Search for the cell housing the specified text and yield its [X, Y] center coordinate. 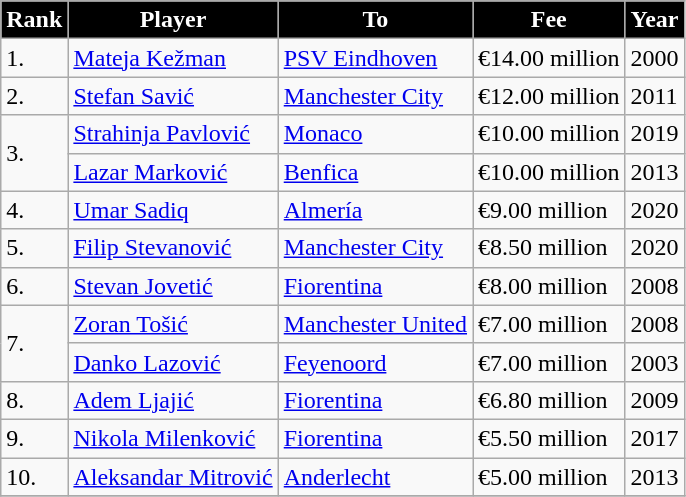
1. [34, 58]
Nikola Milenković [173, 438]
€12.00 million [549, 96]
€14.00 million [549, 58]
Strahinja Pavlović [173, 134]
Rank [34, 20]
6. [34, 286]
4. [34, 210]
Umar Sadiq [173, 210]
Almería [375, 210]
2017 [654, 438]
2011 [654, 96]
2019 [654, 134]
To [375, 20]
Fee [549, 20]
Year [654, 20]
2009 [654, 400]
Danko Lazović [173, 362]
Anderlecht [375, 477]
PSV Eindhoven [375, 58]
€9.00 million [549, 210]
Mateja Kežman [173, 58]
3. [34, 153]
Aleksandar Mitrović [173, 477]
8. [34, 400]
Manchester United [375, 324]
€8.50 million [549, 248]
€5.50 million [549, 438]
€8.00 million [549, 286]
Player [173, 20]
Monaco [375, 134]
Stefan Savić [173, 96]
2000 [654, 58]
9. [34, 438]
Zoran Tošić [173, 324]
Adem Ljajić [173, 400]
Benfica [375, 172]
2003 [654, 362]
Lazar Marković [173, 172]
7. [34, 343]
€6.80 million [549, 400]
€5.00 million [549, 477]
10. [34, 477]
2. [34, 96]
Filip Stevanović [173, 248]
Stevan Jovetić [173, 286]
Feyenoord [375, 362]
5. [34, 248]
